Return the [X, Y] coordinate for the center point of the cell that contains the specified text.  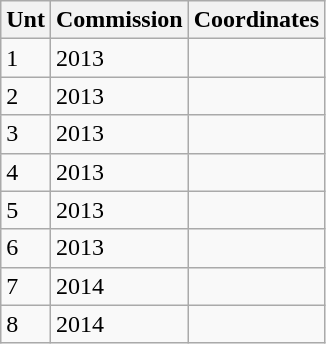
Coordinates [256, 20]
8 [26, 324]
3 [26, 134]
Unt [26, 20]
7 [26, 286]
6 [26, 248]
4 [26, 172]
Commission [119, 20]
1 [26, 58]
5 [26, 210]
2 [26, 96]
